Search for the cell housing the specified text and yield its (X, Y) center coordinate. 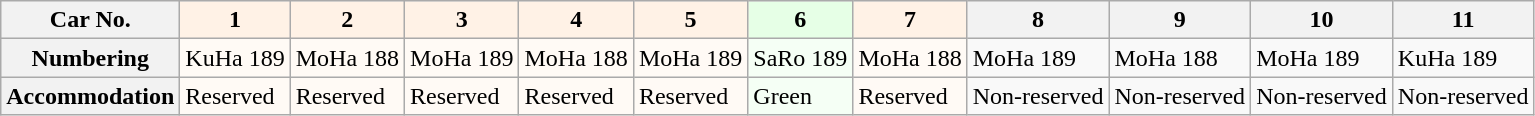
SaRo 189 (800, 58)
Car No. (90, 20)
9 (1180, 20)
8 (1038, 20)
7 (910, 20)
1 (235, 20)
6 (800, 20)
2 (347, 20)
Green (800, 96)
11 (1463, 20)
4 (576, 20)
5 (690, 20)
Numbering (90, 58)
Accommodation (90, 96)
10 (1322, 20)
3 (462, 20)
